Return [x, y] of the center of cell containing provided text 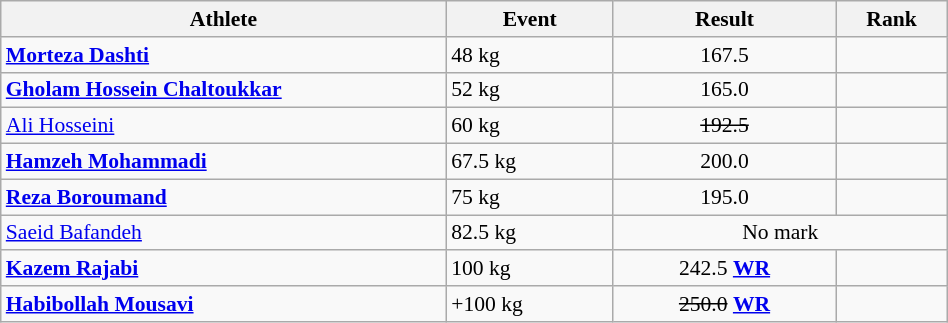
60 kg [530, 126]
195.0 [724, 197]
250.0 WR [724, 304]
Kazem Rajabi [224, 269]
+100 kg [530, 304]
165.0 [724, 90]
Hamzeh Mohammadi [224, 162]
Athlete [224, 19]
200.0 [724, 162]
52 kg [530, 90]
Reza Boroumand [224, 197]
167.5 [724, 55]
Gholam Hossein Chaltoukkar [224, 90]
Ali Hosseini [224, 126]
Habibollah Mousavi [224, 304]
100 kg [530, 269]
Result [724, 19]
Saeid Bafandeh [224, 233]
No mark [780, 233]
Morteza Dashti [224, 55]
192.5 [724, 126]
Event [530, 19]
67.5 kg [530, 162]
Rank [892, 19]
48 kg [530, 55]
242.5 WR [724, 269]
75 kg [530, 197]
82.5 kg [530, 233]
